Search for the cell housing the specified text and yield its (X, Y) center coordinate. 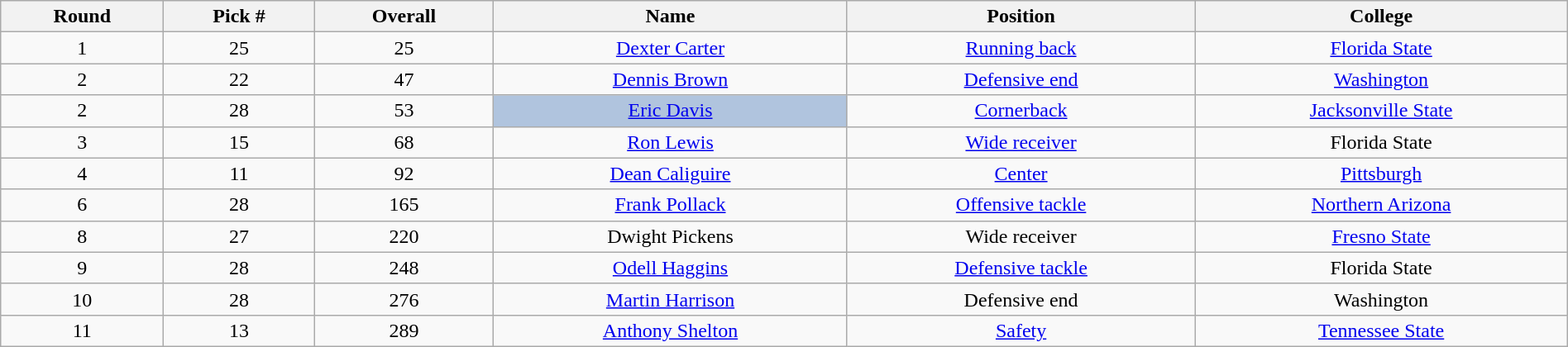
Center (1021, 173)
Pick # (239, 17)
Safety (1021, 330)
Odell Haggins (670, 268)
Round (83, 17)
3 (83, 142)
165 (404, 205)
15 (239, 142)
220 (404, 236)
10 (83, 299)
Dennis Brown (670, 79)
Pittsburgh (1381, 173)
Fresno State (1381, 236)
47 (404, 79)
22 (239, 79)
4 (83, 173)
8 (83, 236)
13 (239, 330)
Dean Caliguire (670, 173)
College (1381, 17)
Eric Davis (670, 111)
Jacksonville State (1381, 111)
Tennessee State (1381, 330)
Name (670, 17)
Dwight Pickens (670, 236)
1 (83, 48)
Northern Arizona (1381, 205)
Anthony Shelton (670, 330)
Offensive tackle (1021, 205)
Position (1021, 17)
Ron Lewis (670, 142)
276 (404, 299)
Frank Pollack (670, 205)
Dexter Carter (670, 48)
248 (404, 268)
289 (404, 330)
27 (239, 236)
Martin Harrison (670, 299)
Running back (1021, 48)
92 (404, 173)
68 (404, 142)
53 (404, 111)
6 (83, 205)
Overall (404, 17)
Defensive tackle (1021, 268)
9 (83, 268)
Cornerback (1021, 111)
